Output the (x, y) coordinate of the center of the cell containing the given text.  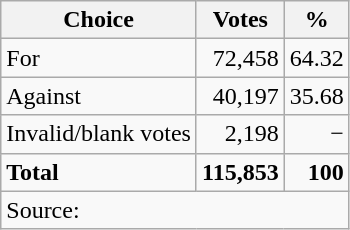
Against (99, 96)
72,458 (240, 58)
% (316, 20)
Invalid/blank votes (99, 134)
2,198 (240, 134)
Source: (176, 210)
115,853 (240, 172)
Total (99, 172)
100 (316, 172)
− (316, 134)
For (99, 58)
35.68 (316, 96)
40,197 (240, 96)
Votes (240, 20)
Choice (99, 20)
64.32 (316, 58)
